Detect which cell encompasses the target text, then output its (X, Y) center coordinate. 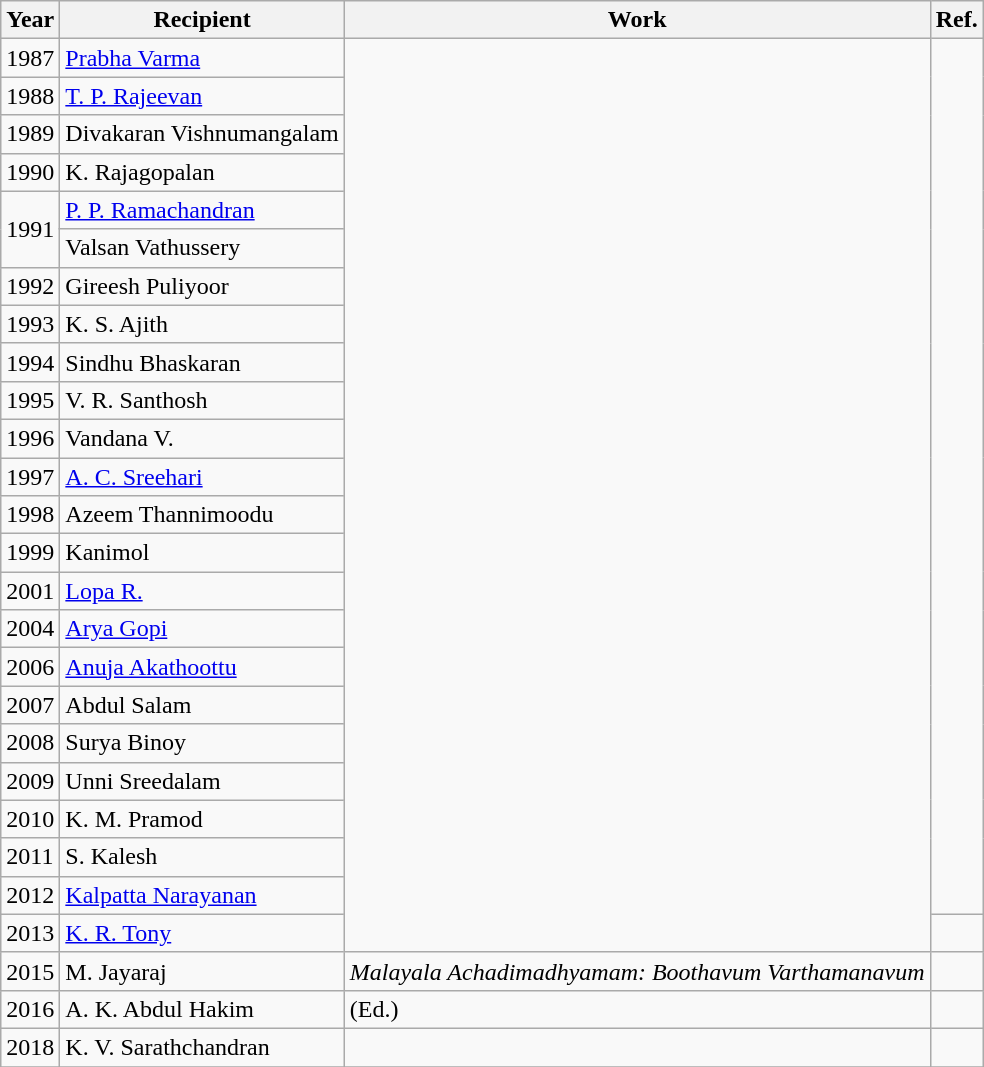
(Ed.) (637, 1009)
Work (637, 20)
Unni Sreedalam (202, 781)
2011 (30, 857)
1997 (30, 477)
Arya Gopi (202, 629)
Surya Binoy (202, 743)
2001 (30, 591)
Year (30, 20)
2008 (30, 743)
2018 (30, 1047)
K. Rajagopalan (202, 172)
1996 (30, 438)
2006 (30, 667)
V. R. Santhosh (202, 400)
K. S. Ajith (202, 324)
2015 (30, 971)
1989 (30, 134)
A. K. Abdul Hakim (202, 1009)
K. R. Tony (202, 933)
1991 (30, 229)
1990 (30, 172)
2004 (30, 629)
K. M. Pramod (202, 819)
Kalpatta Narayanan (202, 895)
Recipient (202, 20)
K. V. Sarathchandran (202, 1047)
2013 (30, 933)
Divakaran Vishnumangalam (202, 134)
Gireesh Puliyoor (202, 286)
1998 (30, 515)
1987 (30, 58)
M. Jayaraj (202, 971)
Valsan Vathussery (202, 248)
T. P. Rajeevan (202, 96)
1988 (30, 96)
P. P. Ramachandran (202, 210)
Azeem Thannimoodu (202, 515)
1995 (30, 400)
Vandana V. (202, 438)
Lopa R. (202, 591)
1994 (30, 362)
Anuja Akathoottu (202, 667)
A. C. Sreehari (202, 477)
Sindhu Bhaskaran (202, 362)
Abdul Salam (202, 705)
Ref. (956, 20)
2012 (30, 895)
Prabha Varma (202, 58)
2007 (30, 705)
1992 (30, 286)
Kanimol (202, 553)
2010 (30, 819)
1999 (30, 553)
S. Kalesh (202, 857)
2009 (30, 781)
Malayala Achadimadhyamam: Boothavum Varthamanavum (637, 971)
1993 (30, 324)
2016 (30, 1009)
